For the text-containing cell, return its midpoint in (x, y) coordinate format. 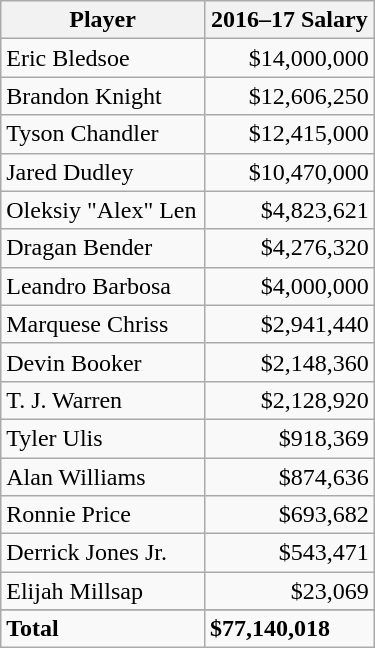
Brandon Knight (103, 96)
$14,000,000 (289, 58)
Total (103, 629)
Leandro Barbosa (103, 286)
$543,471 (289, 553)
Tyson Chandler (103, 134)
$23,069 (289, 591)
Marquese Chriss (103, 324)
T. J. Warren (103, 400)
Player (103, 20)
Jared Dudley (103, 172)
$874,636 (289, 477)
$693,682 (289, 515)
Tyler Ulis (103, 438)
Oleksiy "Alex" Len (103, 210)
$2,941,440 (289, 324)
Derrick Jones Jr. (103, 553)
$918,369 (289, 438)
$12,606,250 (289, 96)
$2,148,360 (289, 362)
$12,415,000 (289, 134)
Devin Booker (103, 362)
$4,823,621 (289, 210)
Dragan Bender (103, 248)
Elijah Millsap (103, 591)
$4,276,320 (289, 248)
Alan Williams (103, 477)
Ronnie Price (103, 515)
Eric Bledsoe (103, 58)
$10,470,000 (289, 172)
2016–17 Salary (289, 20)
$77,140,018 (289, 629)
$2,128,920 (289, 400)
$4,000,000 (289, 286)
